Detect which cell encompasses the target text, then output its (x, y) center coordinate. 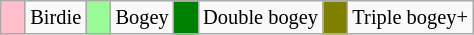
Double bogey (260, 17)
Triple bogey+ (410, 17)
Bogey (142, 17)
Birdie (56, 17)
